Output the [x, y] coordinate of the center of the cell containing the given text.  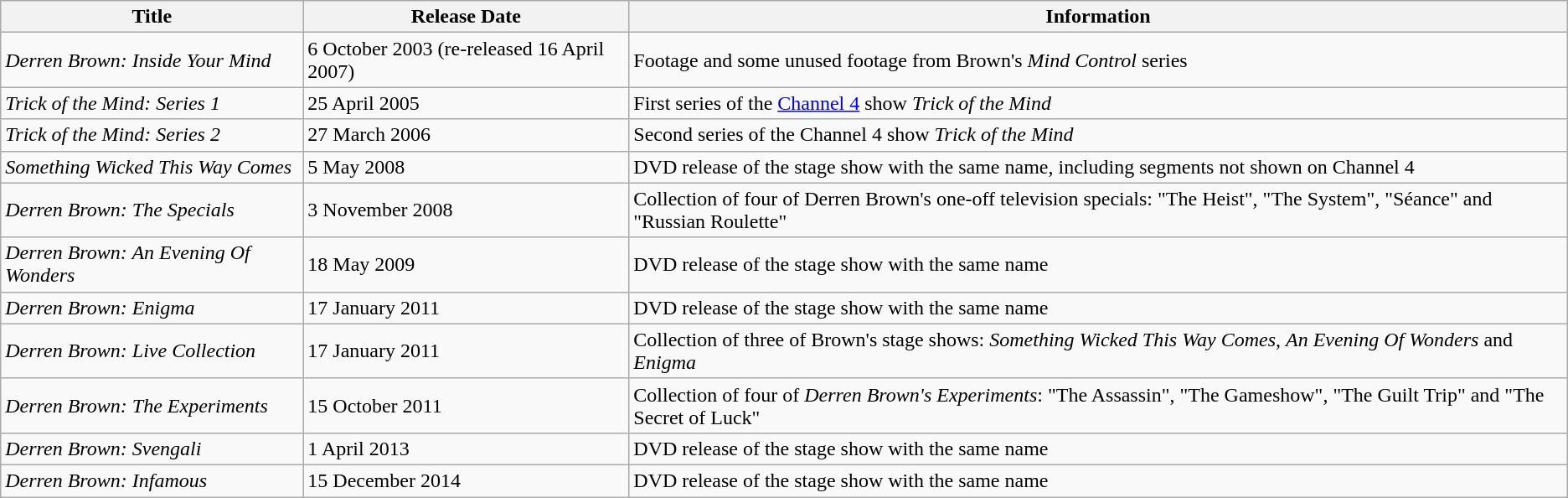
Something Wicked This Way Comes [152, 167]
DVD release of the stage show with the same name, including segments not shown on Channel 4 [1098, 167]
15 October 2011 [466, 406]
Release Date [466, 17]
Footage and some unused footage from Brown's Mind Control series [1098, 60]
1 April 2013 [466, 449]
25 April 2005 [466, 103]
18 May 2009 [466, 265]
Second series of the Channel 4 show Trick of the Mind [1098, 135]
15 December 2014 [466, 480]
3 November 2008 [466, 210]
Derren Brown: Live Collection [152, 350]
Derren Brown: Inside Your Mind [152, 60]
Derren Brown: An Evening Of Wonders [152, 265]
Trick of the Mind: Series 1 [152, 103]
Collection of three of Brown's stage shows: Something Wicked This Way Comes, An Evening Of Wonders and Enigma [1098, 350]
Collection of four of Derren Brown's Experiments: "The Assassin", "The Gameshow", "The Guilt Trip" and "The Secret of Luck" [1098, 406]
Derren Brown: Enigma [152, 308]
Derren Brown: Svengali [152, 449]
Collection of four of Derren Brown's one-off television specials: "The Heist", "The System", "Séance" and "Russian Roulette" [1098, 210]
Derren Brown: Infamous [152, 480]
First series of the Channel 4 show Trick of the Mind [1098, 103]
Derren Brown: The Experiments [152, 406]
27 March 2006 [466, 135]
5 May 2008 [466, 167]
Trick of the Mind: Series 2 [152, 135]
Title [152, 17]
Information [1098, 17]
6 October 2003 (re-released 16 April 2007) [466, 60]
Derren Brown: The Specials [152, 210]
